Return the [X, Y] coordinate for the center point of the cell that contains the specified text.  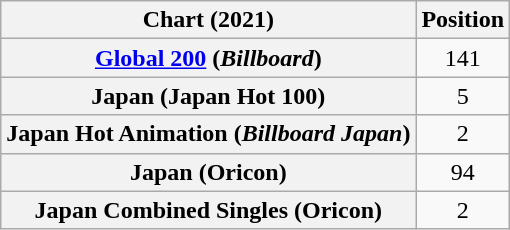
Position [463, 20]
Global 200 (Billboard) [208, 58]
Japan Combined Singles (Oricon) [208, 210]
Japan (Japan Hot 100) [208, 96]
5 [463, 96]
Chart (2021) [208, 20]
94 [463, 172]
141 [463, 58]
Japan (Oricon) [208, 172]
Japan Hot Animation (Billboard Japan) [208, 134]
